Locate the cell with the specified text and output its [x, y] center coordinate. 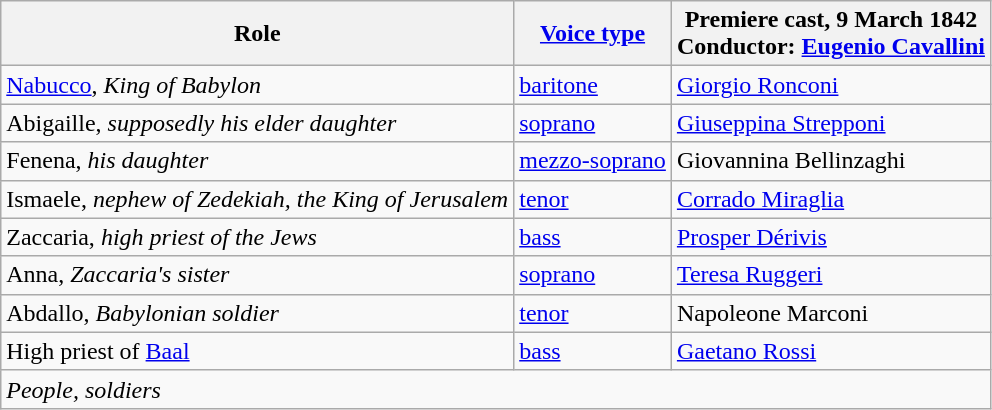
Corrado Miraglia [830, 199]
Anna, Zaccaria's sister [258, 275]
Napoleone Marconi [830, 313]
Giuseppina Strepponi [830, 123]
Giovannina Bellinzaghi [830, 161]
Abdallo, Babylonian soldier [258, 313]
Zaccaria, high priest of the Jews [258, 237]
Teresa Ruggeri [830, 275]
mezzo-soprano [593, 161]
High priest of Baal [258, 351]
Nabucco, King of Babylon [258, 85]
Giorgio Ronconi [830, 85]
Role [258, 34]
Abigaille, supposedly his elder daughter [258, 123]
Voice type [593, 34]
Gaetano Rossi [830, 351]
Prosper Dérivis [830, 237]
Premiere cast, 9 March 1842Conductor: Eugenio Cavallini [830, 34]
Fenena, his daughter [258, 161]
People, soldiers [496, 389]
baritone [593, 85]
Ismaele, nephew of Zedekiah, the King of Jerusalem [258, 199]
